For the text-containing cell, return its midpoint in [X, Y] coordinate format. 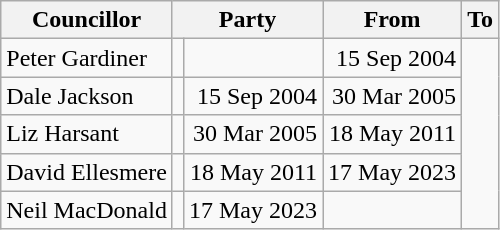
From [392, 20]
Party [247, 20]
Peter Gardiner [87, 58]
Dale Jackson [87, 96]
Liz Harsant [87, 134]
Neil MacDonald [87, 210]
To [480, 20]
Councillor [87, 20]
David Ellesmere [87, 172]
